Identify which cell holds the provided text, then report its [X, Y] central coordinate. 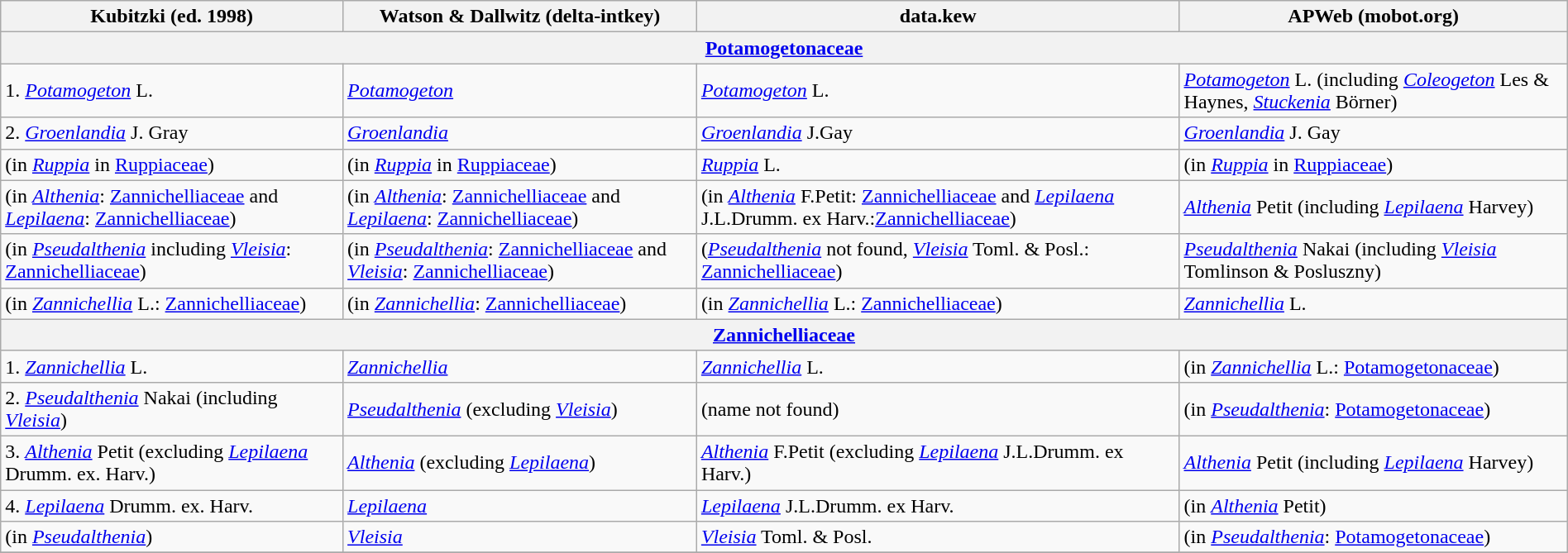
1. Potamogeton L. [172, 91]
Vleisia Toml. & Posl. [938, 537]
APWeb (mobot.org) [1373, 17]
(in Zannichellia: Zannichelliaceae) [520, 303]
1. Zannichellia L. [172, 366]
(in Pseudalthenia: Zannichelliaceae and Vleisia: Zannichelliaceae) [520, 261]
Vleisia [520, 537]
2. Groenlandia J. Gray [172, 133]
Watson & Dallwitz (delta-intkey) [520, 17]
Groenlandia J. Gay [1373, 133]
Zannichellia [520, 366]
Potamogeton L. [938, 91]
Pseudalthenia Nakai (including Vleisia Tomlinson & Posluszny) [1373, 261]
Potamogeton L. (including Coleogeton Les & Haynes, Stuckenia Börner) [1373, 91]
Althenia (excluding Lepilaena) [520, 463]
3. Althenia Petit (excluding Lepilaena Drumm. ex. Harv.) [172, 463]
Lepilaena J.L.Drumm. ex Harv. [938, 505]
(in Pseudalthenia) [172, 537]
(in Pseudalthenia including Vleisia: Zannichelliaceae) [172, 261]
(in Althenia Petit) [1373, 505]
Ruppia L. [938, 164]
(name not found) [938, 408]
Zannichelliaceae [784, 335]
4. Lepilaena Drumm. ex. Harv. [172, 505]
Lepilaena [520, 505]
(in Althenia F.Petit: Zannichelliaceae and Lepilaena J.L.Drumm. ex Harv.:Zannichelliaceae) [938, 207]
Althenia F.Petit (excluding Lepilaena J.L.Drumm. ex Harv.) [938, 463]
2. Pseudalthenia Nakai (including Vleisia) [172, 408]
Potamogeton [520, 91]
(Pseudalthenia not found, Vleisia Toml. & Posl.: Zannichelliaceae) [938, 261]
Potamogetonaceae [784, 48]
Kubitzki (ed. 1998) [172, 17]
Groenlandia J.Gay [938, 133]
(in Zannichellia L.: Potamogetonaceae) [1373, 366]
data.kew [938, 17]
Pseudalthenia (excluding Vleisia) [520, 408]
Groenlandia [520, 133]
